Extract the (X, Y) coordinate from the center of the cell holding the provided text.  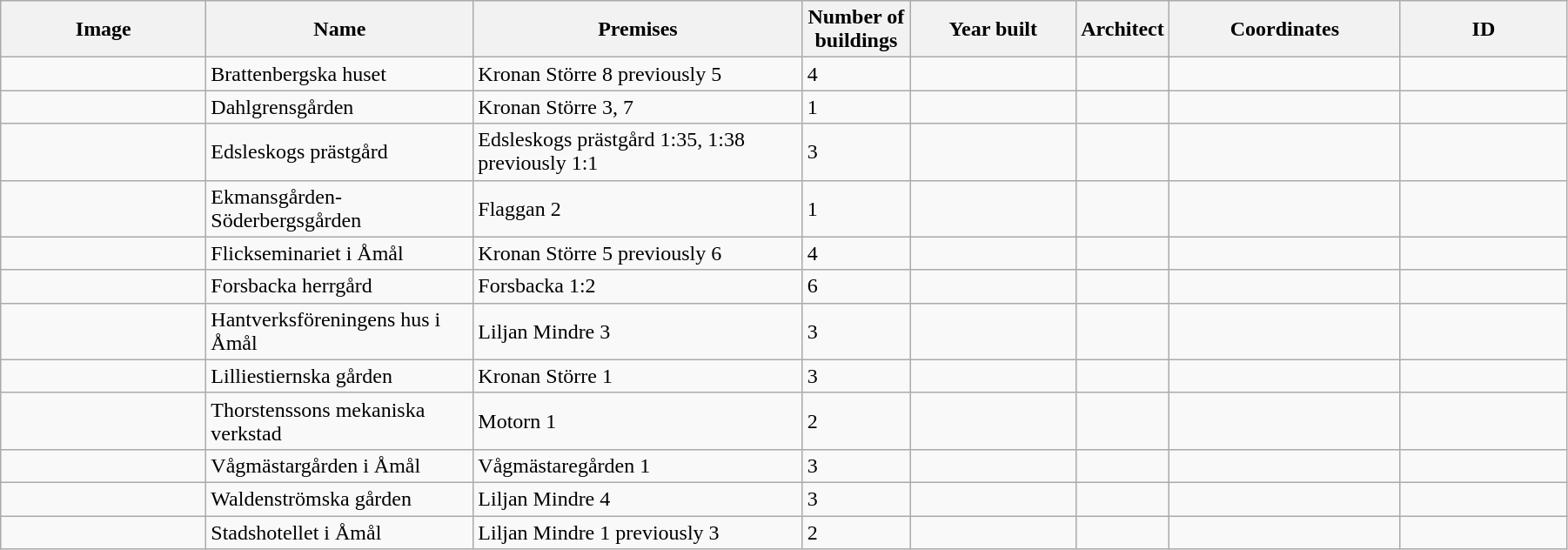
Kronan Större 5 previously 6 (638, 253)
Forsbacka herrgård (339, 286)
Waldenströmska gården (339, 499)
Edsleskogs prästgård 1:35, 1:38 previously 1:1 (638, 151)
Architect (1122, 30)
Number ofbuildings (856, 30)
Vågmästaregården 1 (638, 466)
Kronan Större 8 previously 5 (638, 74)
Vågmästargården i Åmål (339, 466)
Coordinates (1284, 30)
Flaggan 2 (638, 209)
Stadshotellet i Åmål (339, 532)
Edsleskogs prästgård (339, 151)
Lilliestiernska gården (339, 376)
Thorstenssons mekaniska verkstad (339, 421)
Liljan Mindre 1 previously 3 (638, 532)
Dahlgrensgården (339, 107)
ID (1483, 30)
Motorn 1 (638, 421)
Liljan Mindre 3 (638, 331)
Name (339, 30)
Kronan Större 3, 7 (638, 107)
Premises (638, 30)
Flickseminariet i Åmål (339, 253)
Image (104, 30)
6 (856, 286)
Year built (994, 30)
Brattenbergska huset (339, 74)
Forsbacka 1:2 (638, 286)
Hantverksföreningens hus i Åmål (339, 331)
Liljan Mindre 4 (638, 499)
Kronan Större 1 (638, 376)
Ekmansgården-Söderbergsgården (339, 209)
